Pinpoint the cell where the given text exists, returning its [X, Y] midpoint coordinate. 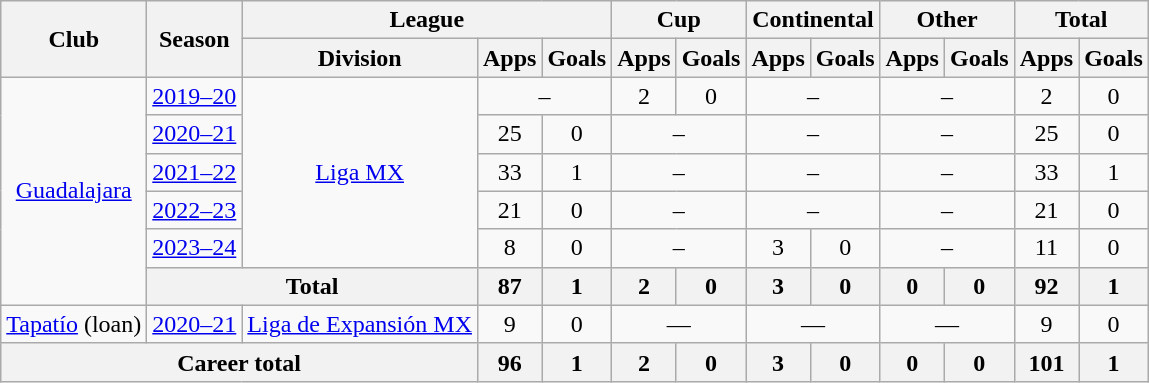
Career total [240, 362]
11 [1046, 248]
101 [1046, 362]
2021–22 [194, 172]
2019–20 [194, 96]
Division [360, 58]
Club [74, 39]
87 [509, 286]
2023–24 [194, 248]
Continental [813, 20]
Guadalajara [74, 191]
96 [509, 362]
Cup [679, 20]
2022–23 [194, 210]
League [427, 20]
Other [947, 20]
Tapatío (loan) [74, 324]
8 [509, 248]
Liga MX [360, 172]
Liga de Expansión MX [360, 324]
Season [194, 39]
92 [1046, 286]
